Detect which cell encompasses the target text, then output its (X, Y) center coordinate. 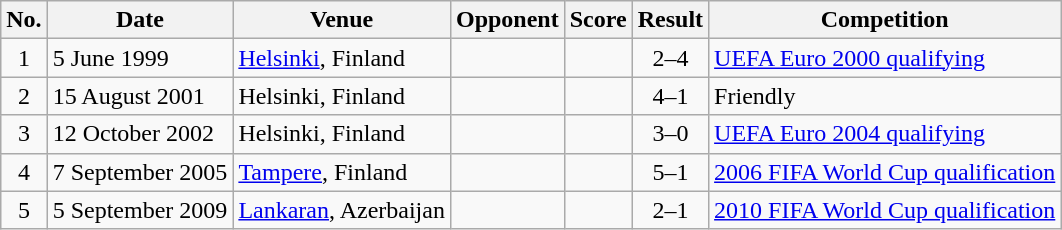
4 (24, 172)
2006 FIFA World Cup qualification (885, 172)
5 June 1999 (140, 58)
UEFA Euro 2004 qualifying (885, 134)
Date (140, 20)
2 (24, 96)
Score (598, 20)
5 (24, 210)
7 September 2005 (140, 172)
4–1 (670, 96)
No. (24, 20)
2010 FIFA World Cup qualification (885, 210)
2–1 (670, 210)
2–4 (670, 58)
Lankaran, Azerbaijan (342, 210)
Opponent (507, 20)
3 (24, 134)
1 (24, 58)
Result (670, 20)
Friendly (885, 96)
12 October 2002 (140, 134)
15 August 2001 (140, 96)
Competition (885, 20)
3–0 (670, 134)
UEFA Euro 2000 qualifying (885, 58)
Venue (342, 20)
5 September 2009 (140, 210)
Tampere, Finland (342, 172)
5–1 (670, 172)
